Provide the [x, y] coordinate of the cell's center where the given text is located.  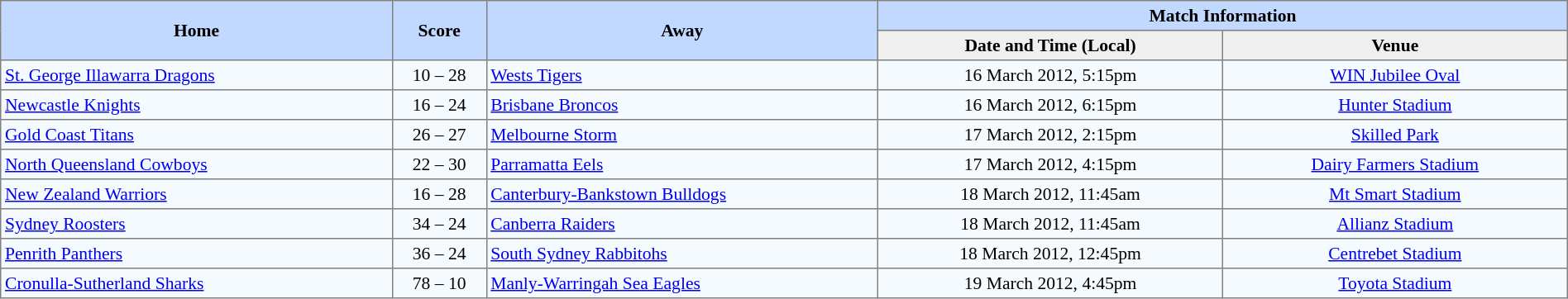
Newcastle Knights [197, 105]
Penrith Panthers [197, 254]
Skilled Park [1394, 135]
Centrebet Stadium [1394, 254]
Canterbury-Bankstown Bulldogs [682, 194]
Date and Time (Local) [1050, 45]
16 – 28 [439, 194]
34 – 24 [439, 224]
Brisbane Broncos [682, 105]
16 March 2012, 5:15pm [1050, 75]
St. George Illawarra Dragons [197, 75]
Gold Coast Titans [197, 135]
Hunter Stadium [1394, 105]
Dairy Farmers Stadium [1394, 164]
78 – 10 [439, 283]
South Sydney Rabbitohs [682, 254]
Mt Smart Stadium [1394, 194]
Wests Tigers [682, 75]
Canberra Raiders [682, 224]
Match Information [1223, 16]
19 March 2012, 4:45pm [1050, 283]
Away [682, 31]
26 – 27 [439, 135]
18 March 2012, 12:45pm [1050, 254]
North Queensland Cowboys [197, 164]
Home [197, 31]
17 March 2012, 4:15pm [1050, 164]
Allianz Stadium [1394, 224]
Cronulla-Sutherland Sharks [197, 283]
22 – 30 [439, 164]
16 – 24 [439, 105]
WIN Jubilee Oval [1394, 75]
Parramatta Eels [682, 164]
36 – 24 [439, 254]
Melbourne Storm [682, 135]
17 March 2012, 2:15pm [1050, 135]
Toyota Stadium [1394, 283]
New Zealand Warriors [197, 194]
Score [439, 31]
Manly-Warringah Sea Eagles [682, 283]
16 March 2012, 6:15pm [1050, 105]
Venue [1394, 45]
10 – 28 [439, 75]
Sydney Roosters [197, 224]
